Detect which cell encompasses the target text, then output its (X, Y) center coordinate. 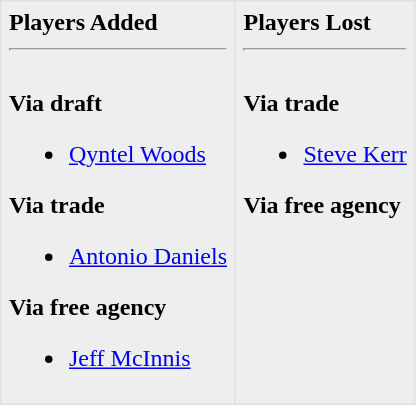
Players Lost Via tradeSteve KerrVia free agency (325, 203)
Players Added Via draftQyntel WoodsVia tradeAntonio DanielsVia free agencyJeff McInnis (118, 203)
